Determine the (x, y) coordinate at the center of the cell enclosing the given text.  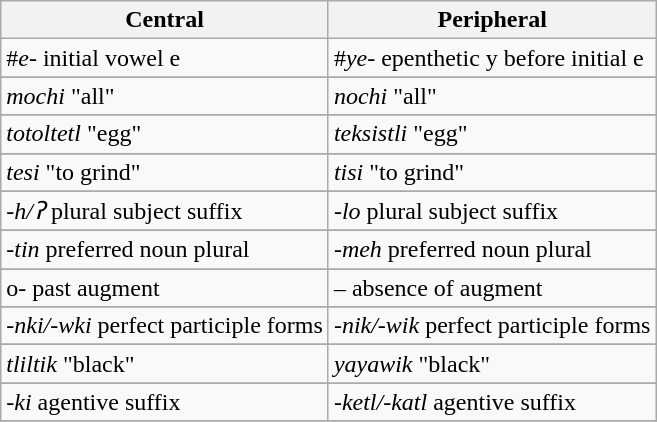
-meh preferred noun plural (492, 250)
-lo plural subject suffix (492, 211)
-tin preferred noun plural (165, 250)
mochi "all" (165, 96)
teksistli "egg" (492, 134)
#e- initial vowel e (165, 58)
– absence of augment (492, 288)
tisi "to grind" (492, 172)
-nik/-wik perfect participle forms (492, 326)
-h/ʔ plural subject suffix (165, 211)
yayawik "black" (492, 364)
tesi "to grind" (165, 172)
Central (165, 20)
o- past augment (165, 288)
totoltetl "egg" (165, 134)
Peripheral (492, 20)
-ketl/-katl agentive suffix (492, 402)
#ye- epenthetic y before initial e (492, 58)
nochi "all" (492, 96)
-nki/-wki perfect participle forms (165, 326)
tliltik "black" (165, 364)
-ki agentive suffix (165, 402)
